Pinpoint the cell where the given text exists, returning its [X, Y] midpoint coordinate. 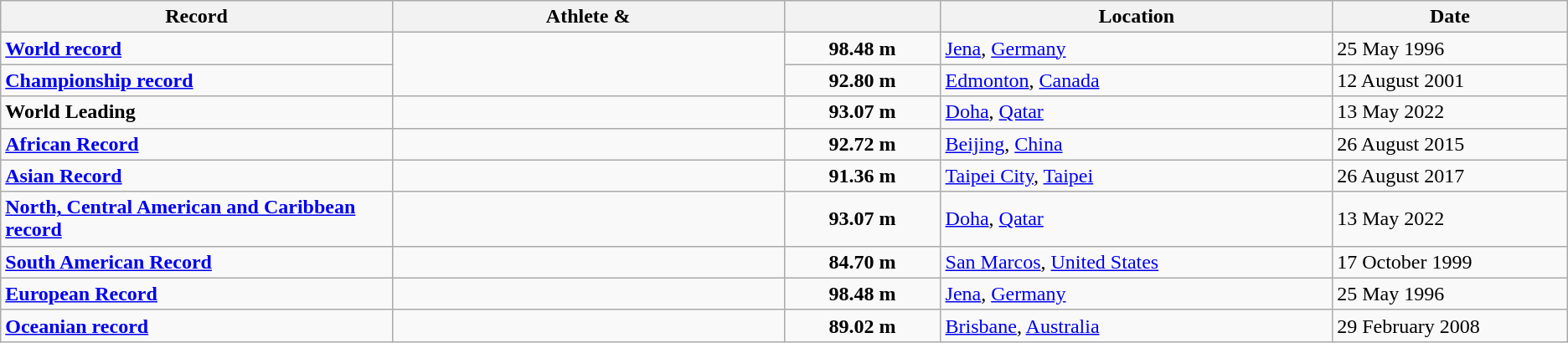
92.80 m [863, 80]
17 October 1999 [1451, 262]
Taipei City, Taipei [1137, 176]
Record [197, 17]
European Record [197, 294]
26 August 2017 [1451, 176]
12 August 2001 [1451, 80]
Championship record [197, 80]
92.72 m [863, 144]
91.36 m [863, 176]
Oceanian record [197, 325]
Beijing, China [1137, 144]
South American Record [197, 262]
Edmonton, Canada [1137, 80]
Brisbane, Australia [1137, 325]
84.70 m [863, 262]
Date [1451, 17]
African Record [197, 144]
26 August 2015 [1451, 144]
World Leading [197, 112]
29 February 2008 [1451, 325]
San Marcos, United States [1137, 262]
Location [1137, 17]
World record [197, 49]
89.02 m [863, 325]
Asian Record [197, 176]
Athlete & [588, 17]
North, Central American and Caribbean record [197, 219]
